Identify which cell holds the provided text, then report its [x, y] central coordinate. 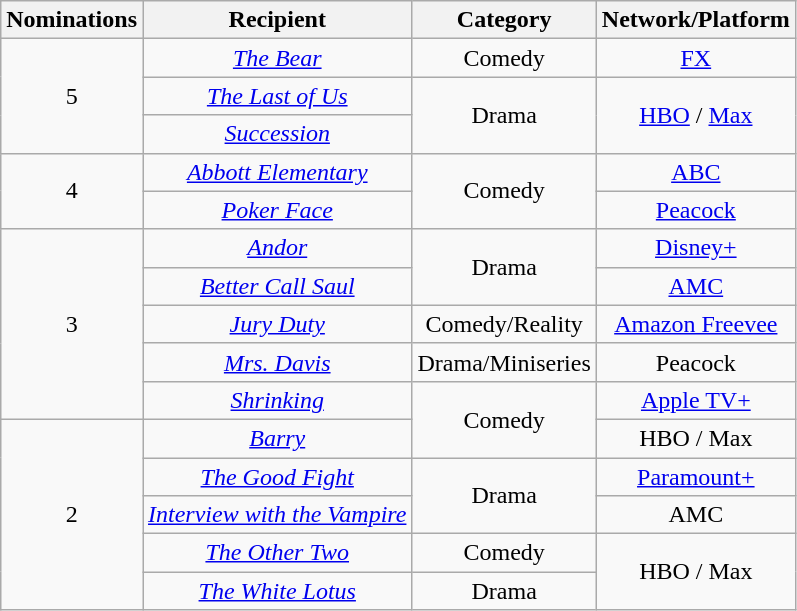
Category [504, 20]
Andor [276, 248]
4 [72, 191]
Mrs. Davis [276, 362]
Recipient [276, 20]
ABC [696, 172]
FX [696, 58]
5 [72, 96]
Amazon Freevee [696, 324]
The White Lotus [276, 591]
The Other Two [276, 553]
Nominations [72, 20]
Network/Platform [696, 20]
Disney+ [696, 248]
The Bear [276, 58]
Better Call Saul [276, 286]
Shrinking [276, 400]
Drama/Miniseries [504, 362]
The Good Fight [276, 477]
Paramount+ [696, 477]
Apple TV+ [696, 400]
Interview with the Vampire [276, 515]
Poker Face [276, 210]
Succession [276, 134]
The Last of Us [276, 96]
Jury Duty [276, 324]
Comedy/Reality [504, 324]
Barry [276, 438]
Abbott Elementary [276, 172]
2 [72, 514]
3 [72, 324]
